From the cell containing the given text, extract its center point as (x, y) coordinate. 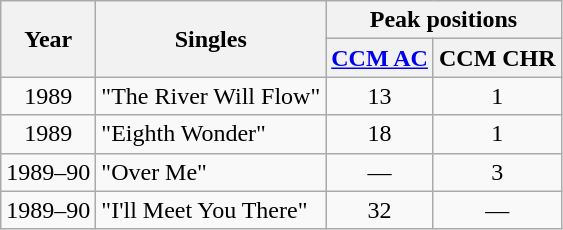
32 (380, 210)
"I'll Meet You There" (211, 210)
"The River Will Flow" (211, 96)
Peak positions (444, 20)
CCM CHR (497, 58)
13 (380, 96)
"Over Me" (211, 172)
CCM AC (380, 58)
18 (380, 134)
3 (497, 172)
"Eighth Wonder" (211, 134)
Singles (211, 39)
Year (48, 39)
